Return the (x, y) coordinate for the center point of the cell that contains the specified text.  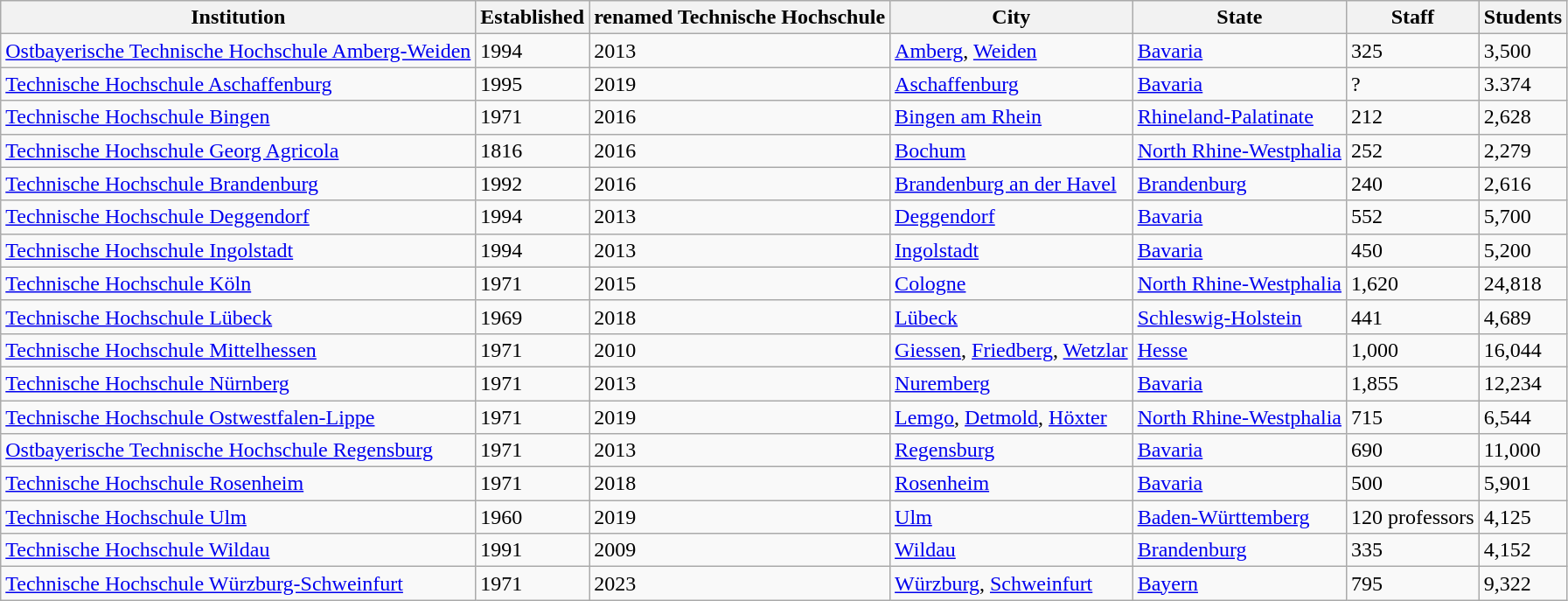
Technische Hochschule Mittelhessen (238, 350)
Ostbayerische Technische Hochschule Amberg-Weiden (238, 51)
Amberg, Weiden (1012, 51)
Bochum (1012, 150)
Ulm (1012, 517)
Technische Hochschule Bingen (238, 117)
795 (1413, 584)
4,152 (1523, 550)
12,234 (1523, 383)
2,628 (1523, 117)
335 (1413, 550)
2009 (740, 550)
4,125 (1523, 517)
2015 (740, 283)
5,901 (1523, 484)
Technische Hochschule Ostwestfalen-Lippe (238, 417)
Lemgo, Detmold, Höxter (1012, 417)
Regensburg (1012, 451)
Brandenburg an der Havel (1012, 184)
252 (1413, 150)
1992 (533, 184)
552 (1413, 217)
2,616 (1523, 184)
212 (1413, 117)
Technische Hochschule Ingolstadt (238, 250)
? (1413, 84)
1995 (533, 84)
3,500 (1523, 51)
2023 (740, 584)
1816 (533, 150)
Technische Hochschule Aschaffenburg (238, 84)
120 professors (1413, 517)
3.374 (1523, 84)
Established (533, 17)
500 (1413, 484)
Baden-Württemberg (1239, 517)
Ostbayerische Technische Hochschule Regensburg (238, 451)
Lübeck (1012, 317)
State (1239, 17)
renamed Technische Hochschule (740, 17)
715 (1413, 417)
Schleswig-Holstein (1239, 317)
Technische Hochschule Nürnberg (238, 383)
Aschaffenburg (1012, 84)
1969 (533, 317)
Technische Hochschule Ulm (238, 517)
6,544 (1523, 417)
1,855 (1413, 383)
325 (1413, 51)
11,000 (1523, 451)
Rosenheim (1012, 484)
9,322 (1523, 584)
Bayern (1239, 584)
Wildau (1012, 550)
Technische Hochschule Rosenheim (238, 484)
Technische Hochschule Deggendorf (238, 217)
2010 (740, 350)
5,200 (1523, 250)
Technische Hochschule Brandenburg (238, 184)
Hesse (1239, 350)
240 (1413, 184)
Staff (1413, 17)
Technische Hochschule Lübeck (238, 317)
Technische Hochschule Georg Agricola (238, 150)
16,044 (1523, 350)
Bingen am Rhein (1012, 117)
Technische Hochschule Würzburg-Schweinfurt (238, 584)
1,620 (1413, 283)
Cologne (1012, 283)
Ingolstadt (1012, 250)
Deggendorf (1012, 217)
1,000 (1413, 350)
2,279 (1523, 150)
Nuremberg (1012, 383)
Rhineland-Palatinate (1239, 117)
Students (1523, 17)
Giessen, Friedberg, Wetzlar (1012, 350)
441 (1413, 317)
24,818 (1523, 283)
City (1012, 17)
Technische Hochschule Wildau (238, 550)
Institution (238, 17)
690 (1413, 451)
1991 (533, 550)
Würzburg, Schweinfurt (1012, 584)
4,689 (1523, 317)
5,700 (1523, 217)
1960 (533, 517)
450 (1413, 250)
Technische Hochschule Köln (238, 283)
